Determine the (X, Y) coordinate at the center of the cell enclosing the given text.  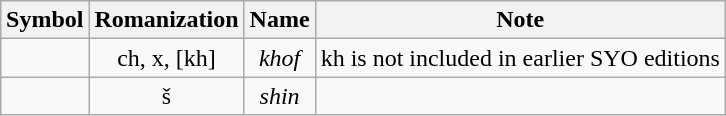
Note (520, 20)
shin (280, 96)
Romanization (166, 20)
Name (280, 20)
Symbol (45, 20)
ch, x, [kh] (166, 58)
š (166, 96)
kh is not included in earlier SYO editions (520, 58)
khof (280, 58)
